Identify which cell holds the provided text, then report its (x, y) central coordinate. 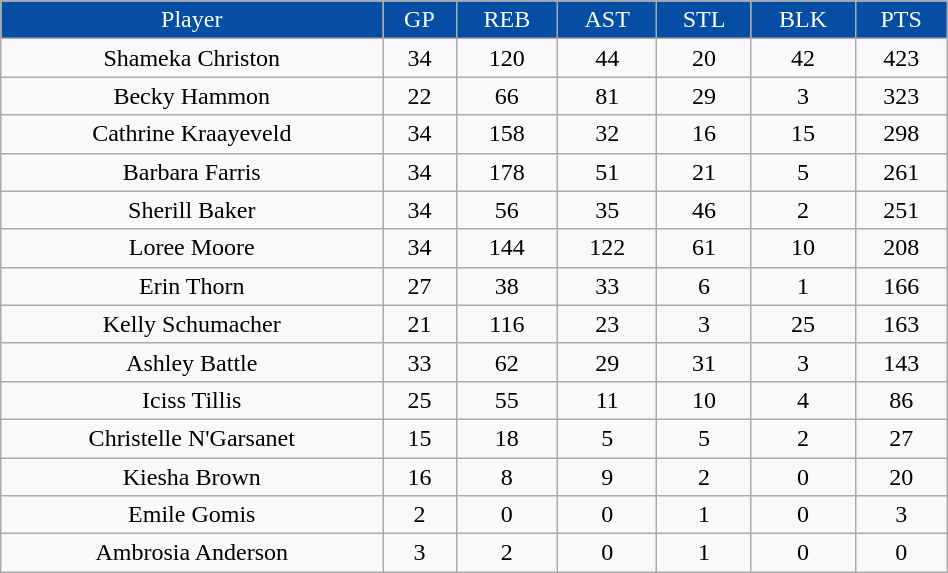
66 (507, 96)
23 (608, 324)
208 (901, 248)
143 (901, 362)
55 (507, 400)
62 (507, 362)
22 (420, 96)
PTS (901, 20)
158 (507, 134)
38 (507, 286)
298 (901, 134)
35 (608, 210)
Loree Moore (192, 248)
AST (608, 20)
Iciss Tillis (192, 400)
323 (901, 96)
9 (608, 477)
8 (507, 477)
166 (901, 286)
46 (704, 210)
6 (704, 286)
11 (608, 400)
Player (192, 20)
4 (803, 400)
86 (901, 400)
423 (901, 58)
Cathrine Kraayeveld (192, 134)
Erin Thorn (192, 286)
44 (608, 58)
GP (420, 20)
178 (507, 172)
120 (507, 58)
144 (507, 248)
56 (507, 210)
Kelly Schumacher (192, 324)
251 (901, 210)
Sherill Baker (192, 210)
STL (704, 20)
116 (507, 324)
31 (704, 362)
122 (608, 248)
32 (608, 134)
261 (901, 172)
61 (704, 248)
Kiesha Brown (192, 477)
81 (608, 96)
Becky Hammon (192, 96)
42 (803, 58)
Ashley Battle (192, 362)
163 (901, 324)
18 (507, 438)
Shameka Christon (192, 58)
Emile Gomis (192, 515)
BLK (803, 20)
REB (507, 20)
51 (608, 172)
Barbara Farris (192, 172)
Ambrosia Anderson (192, 553)
Christelle N'Garsanet (192, 438)
